Return the [x, y] coordinate for the center point of the cell that contains the specified text.  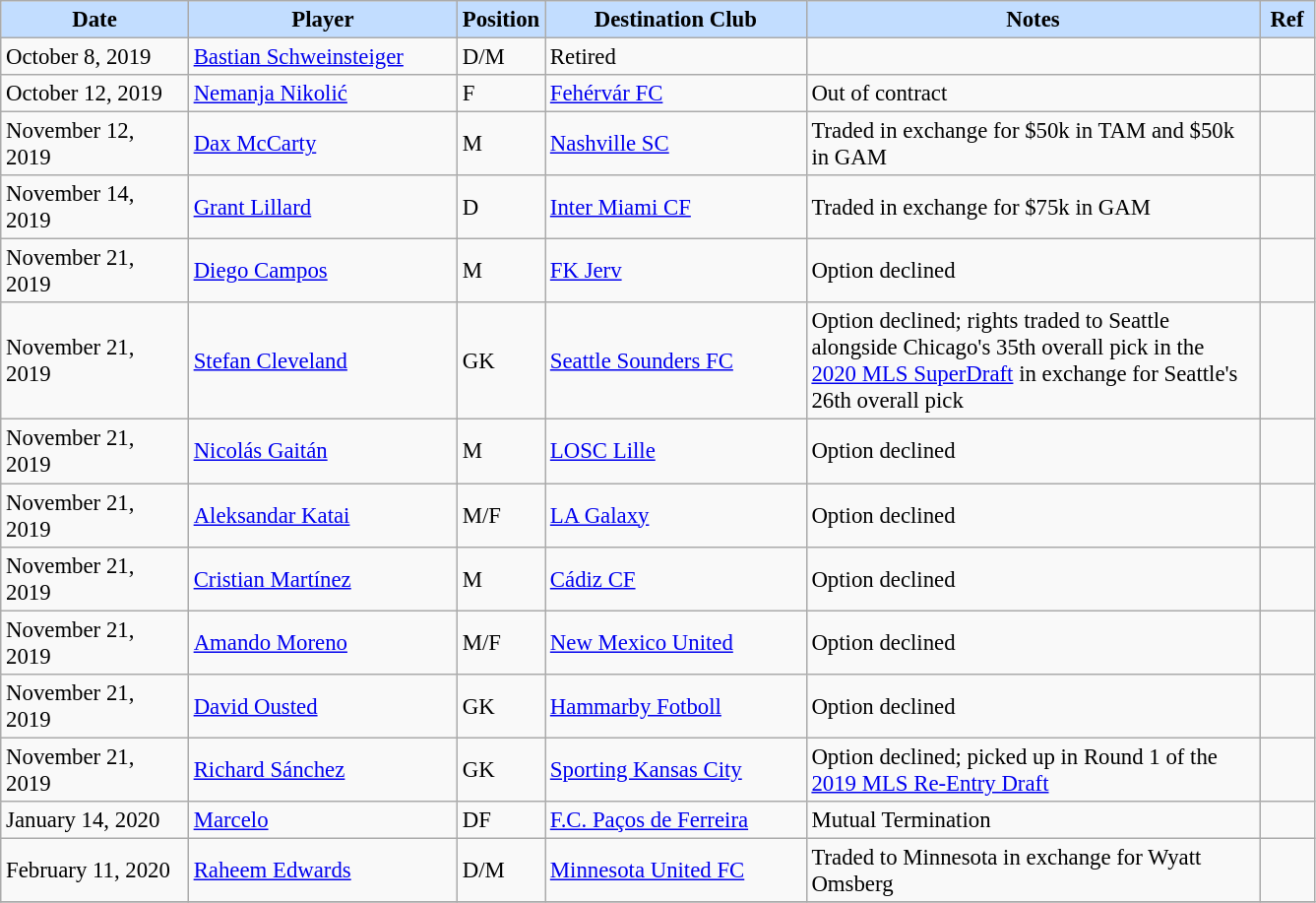
Ref [1287, 20]
Grant Lillard [323, 207]
Minnesota United FC [676, 871]
October 8, 2019 [94, 57]
Traded in exchange for $50k in TAM and $50k in GAM [1034, 144]
Out of contract [1034, 94]
F.C. Paços de Ferreira [676, 820]
Fehérvár FC [676, 94]
Destination Club [676, 20]
Position [500, 20]
Player [323, 20]
Aleksandar Katai [323, 516]
Raheem Edwards [323, 871]
LOSC Lille [676, 451]
Cristian Martínez [323, 579]
Seattle Sounders FC [676, 362]
Nicolás Gaitán [323, 451]
Diego Campos [323, 272]
Sporting Kansas City [676, 770]
DF [500, 820]
New Mexico United [676, 642]
Inter Miami CF [676, 207]
Traded in exchange for $75k in GAM [1034, 207]
F [500, 94]
FK Jerv [676, 272]
Marcelo [323, 820]
Nemanja Nikolić [323, 94]
Nashville SC [676, 144]
Traded to Minnesota in exchange for Wyatt Omsberg [1034, 871]
Mutual Termination [1034, 820]
Richard Sánchez [323, 770]
January 14, 2020 [94, 820]
LA Galaxy [676, 516]
D [500, 207]
Stefan Cleveland [323, 362]
November 14, 2019 [94, 207]
November 12, 2019 [94, 144]
Bastian Schweinsteiger [323, 57]
Dax McCarty [323, 144]
Retired [676, 57]
February 11, 2020 [94, 871]
Option declined; picked up in Round 1 of the 2019 MLS Re-Entry Draft [1034, 770]
Cádiz CF [676, 579]
Amando Moreno [323, 642]
Notes [1034, 20]
David Ousted [323, 705]
Date [94, 20]
Hammarby Fotboll [676, 705]
October 12, 2019 [94, 94]
